Output the (X, Y) coordinate of the center of the cell containing the given text.  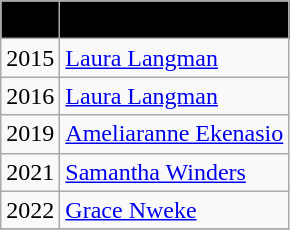
2022 (30, 210)
Winner (174, 20)
Year (30, 20)
2021 (30, 172)
2015 (30, 58)
Samantha Winders (174, 172)
Ameliaranne Ekenasio (174, 134)
2019 (30, 134)
2016 (30, 96)
Grace Nweke (174, 210)
